Search for the cell housing the specified text and yield its [x, y] center coordinate. 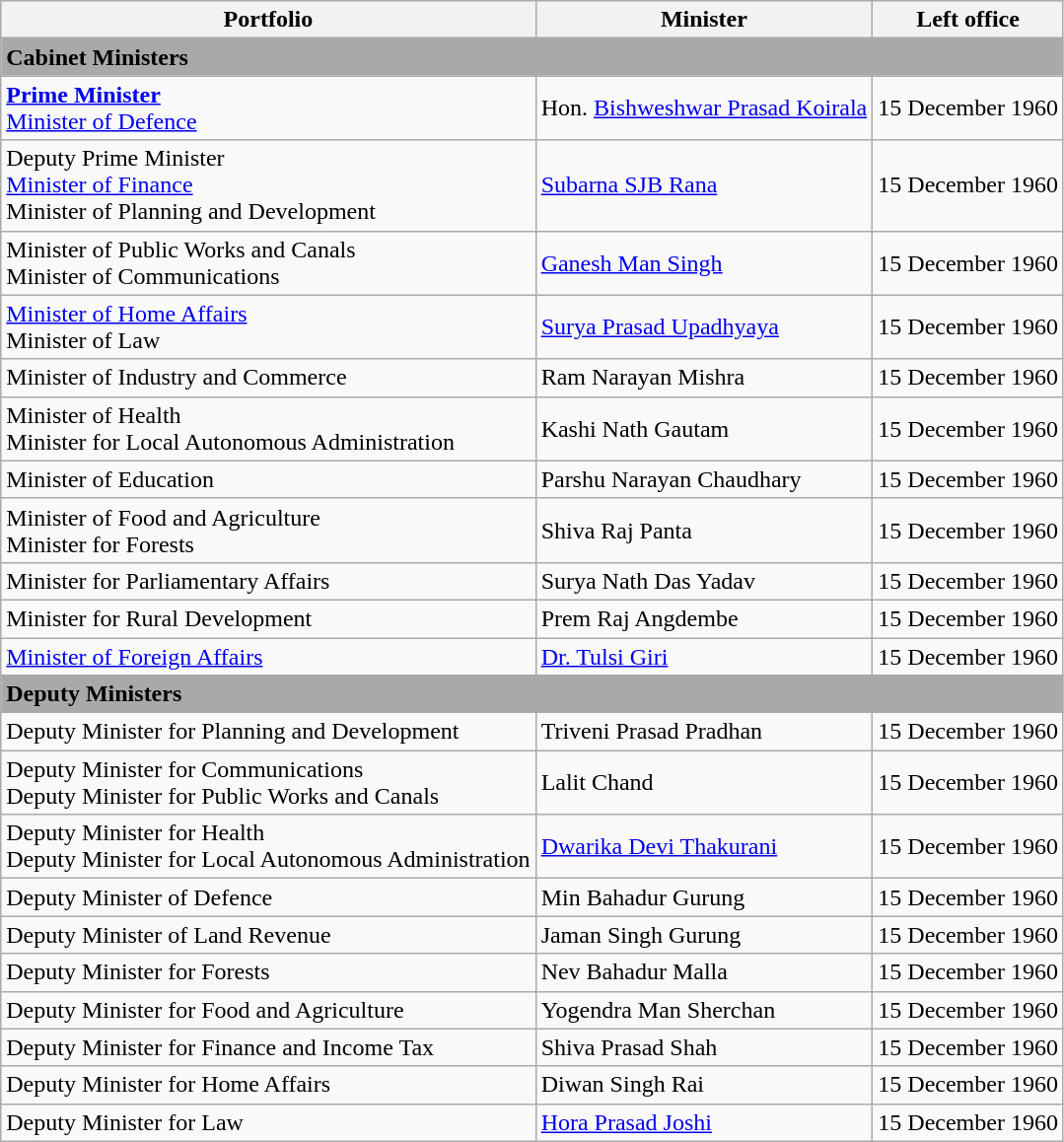
Deputy Minister of Defence [268, 897]
Parshu Narayan Chaudhary [704, 479]
Nev Bahadur Malla [704, 972]
Prime MinisterMinister of Defence [268, 108]
Shiva Raj Panta [704, 531]
Surya Nath Das Yadav [704, 581]
Deputy Minister for HealthDeputy Minister for Local Autonomous Administration [268, 846]
Minister of Foreign Affairs [268, 656]
Deputy Minister for Law [268, 1122]
Deputy Minister for Forests [268, 972]
Hora Prasad Joshi [704, 1122]
Subarna SJB Rana [704, 185]
Left office [968, 20]
Minister for Parliamentary Affairs [268, 581]
Minister of Public Works and CanalsMinister of Communications [268, 262]
Kashi Nath Gautam [704, 428]
Prem Raj Angdembe [704, 618]
Minister of Home AffairsMinister of Law [268, 327]
Cabinet Ministers [532, 57]
Portfolio [268, 20]
Yogendra Man Sherchan [704, 1010]
Deputy Prime MinisterMinister of FinanceMinister of Planning and Development [268, 185]
Minister for Rural Development [268, 618]
Minister of Education [268, 479]
Deputy Minister for Food and Agriculture [268, 1010]
Deputy Ministers [532, 694]
Triveni Prasad Pradhan [704, 732]
Dr. Tulsi Giri [704, 656]
Min Bahadur Gurung [704, 897]
Hon. Bishweshwar Prasad Koirala [704, 108]
Jaman Singh Gurung [704, 935]
Dwarika Devi Thakurani [704, 846]
Surya Prasad Upadhyaya [704, 327]
Minister [704, 20]
Ram Narayan Mishra [704, 378]
Deputy Minister for Planning and Development [268, 732]
Lalit Chand [704, 783]
Diwan Singh Rai [704, 1085]
Deputy Minister of Land Revenue [268, 935]
Ganesh Man Singh [704, 262]
Minister of Industry and Commerce [268, 378]
Deputy Minister for Home Affairs [268, 1085]
Deputy Minister for Finance and Income Tax [268, 1047]
Shiva Prasad Shah [704, 1047]
Minister of Food and AgricultureMinister for Forests [268, 531]
Minister of HealthMinister for Local Autonomous Administration [268, 428]
Deputy Minister for CommunicationsDeputy Minister for Public Works and Canals [268, 783]
